Extract the [X, Y] coordinate from the center of the cell holding the provided text.  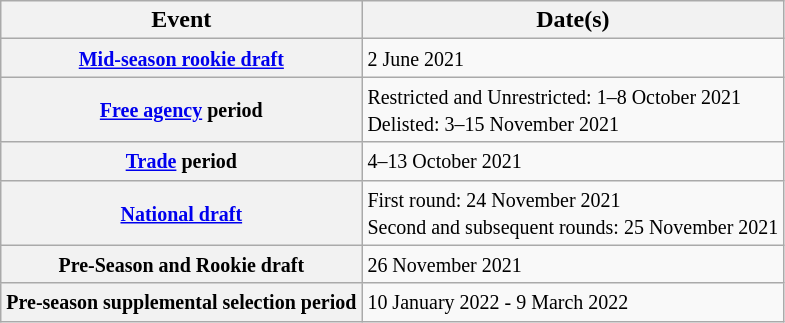
26 November 2021 [573, 264]
Restricted and Unrestricted: 1–8 October 2021 Delisted: 3–15 November 2021 [573, 110]
Pre-Season and Rookie draft [182, 264]
Date(s) [573, 20]
Mid-season rookie draft [182, 58]
Pre-season supplemental selection period [182, 302]
2 June 2021 [573, 58]
Trade period [182, 161]
10 January 2022 - 9 March 2022 [573, 302]
Event [182, 20]
Free agency period [182, 110]
National draft [182, 212]
First round: 24 November 2021Second and subsequent rounds: 25 November 2021 [573, 212]
4–13 October 2021 [573, 161]
